Return the (x, y) coordinate for the center point of the cell that contains the specified text.  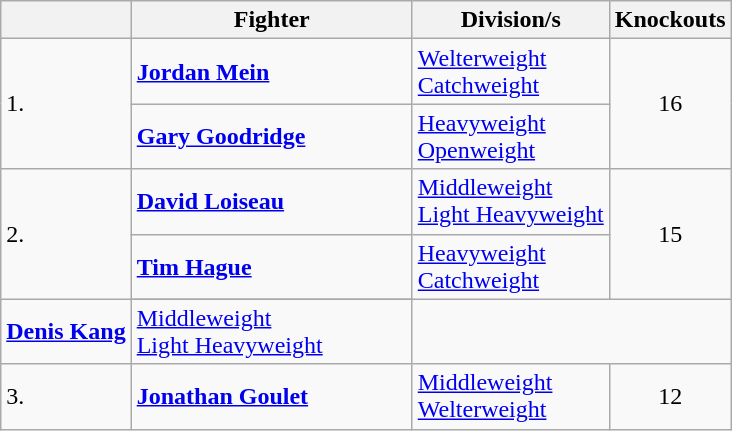
1. (66, 104)
David Loiseau (272, 202)
Middleweight Light Heavyweight (272, 332)
Welterweight Catchweight (510, 72)
MiddleweightLight Heavyweight (510, 202)
Gary Goodridge (272, 136)
16 (670, 104)
Middleweight Welterweight (510, 396)
2. (66, 234)
12 (670, 396)
Heavyweight Catchweight (510, 266)
Heavyweight Openweight (510, 136)
Denis Kang (66, 332)
Tim Hague (272, 266)
Knockouts (670, 20)
3. (66, 396)
Jonathan Goulet (272, 396)
Division/s (510, 20)
Jordan Mein (272, 72)
Fighter (272, 20)
15 (670, 234)
